Pinpoint the cell where the given text exists, returning its [X, Y] midpoint coordinate. 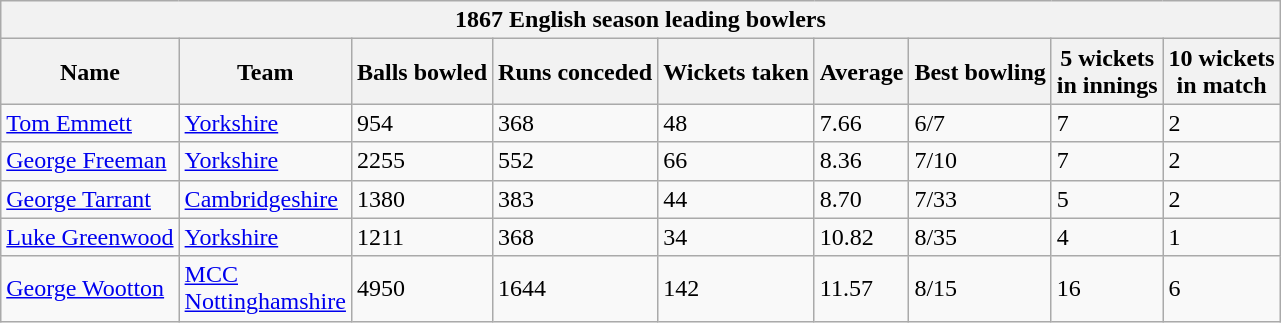
44 [736, 199]
1867 English season leading bowlers [640, 20]
10.82 [862, 237]
34 [736, 237]
8.70 [862, 199]
Runs conceded [576, 72]
954 [422, 123]
7.66 [862, 123]
MCCNottinghamshire [265, 288]
1 [1222, 237]
5 wicketsin innings [1107, 72]
142 [736, 288]
66 [736, 161]
George Wootton [90, 288]
Tom Emmett [90, 123]
Balls bowled [422, 72]
Wickets taken [736, 72]
4 [1107, 237]
1380 [422, 199]
11.57 [862, 288]
6/7 [980, 123]
383 [576, 199]
4950 [422, 288]
5 [1107, 199]
Name [90, 72]
1644 [576, 288]
Cambridgeshire [265, 199]
6 [1222, 288]
2255 [422, 161]
16 [1107, 288]
George Tarrant [90, 199]
8/35 [980, 237]
48 [736, 123]
10 wicketsin match [1222, 72]
Luke Greenwood [90, 237]
8.36 [862, 161]
7/10 [980, 161]
1211 [422, 237]
Team [265, 72]
8/15 [980, 288]
Best bowling [980, 72]
552 [576, 161]
7/33 [980, 199]
George Freeman [90, 161]
Average [862, 72]
